Scan for the cell matching the given text and deliver its [x, y] coordinate at center. 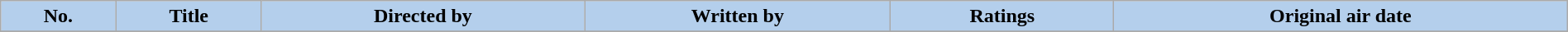
Written by [738, 16]
Directed by [423, 16]
Original air date [1341, 16]
Ratings [1002, 16]
No. [58, 16]
Title [189, 16]
